Identify which cell holds the provided text, then report its (x, y) central coordinate. 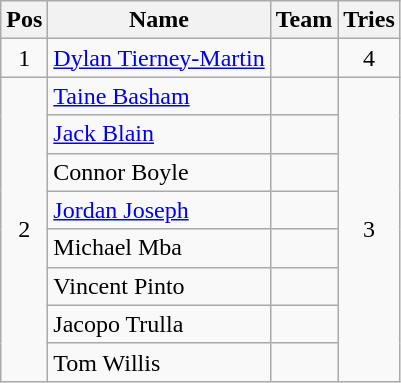
Jack Blain (159, 134)
Jordan Joseph (159, 210)
Pos (24, 20)
2 (24, 229)
Vincent Pinto (159, 286)
Dylan Tierney-Martin (159, 58)
Team (304, 20)
Jacopo Trulla (159, 324)
Connor Boyle (159, 172)
Taine Basham (159, 96)
Tries (370, 20)
3 (370, 229)
4 (370, 58)
Michael Mba (159, 248)
1 (24, 58)
Name (159, 20)
Tom Willis (159, 362)
